Extract the (x, y) coordinate from the center of the cell holding the provided text.  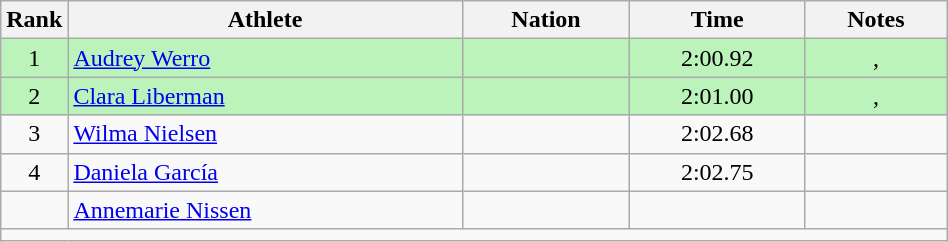
Rank (34, 20)
1 (34, 58)
2 (34, 96)
Daniela García (265, 172)
2:02.75 (718, 172)
Wilma Nielsen (265, 134)
Athlete (265, 20)
Notes (876, 20)
2:02.68 (718, 134)
Nation (546, 20)
Annemarie Nissen (265, 210)
3 (34, 134)
Clara Liberman (265, 96)
Time (718, 20)
2:01.00 (718, 96)
Audrey Werro (265, 58)
2:00.92 (718, 58)
4 (34, 172)
